Scan for the cell matching the given text and deliver its [x, y] coordinate at center. 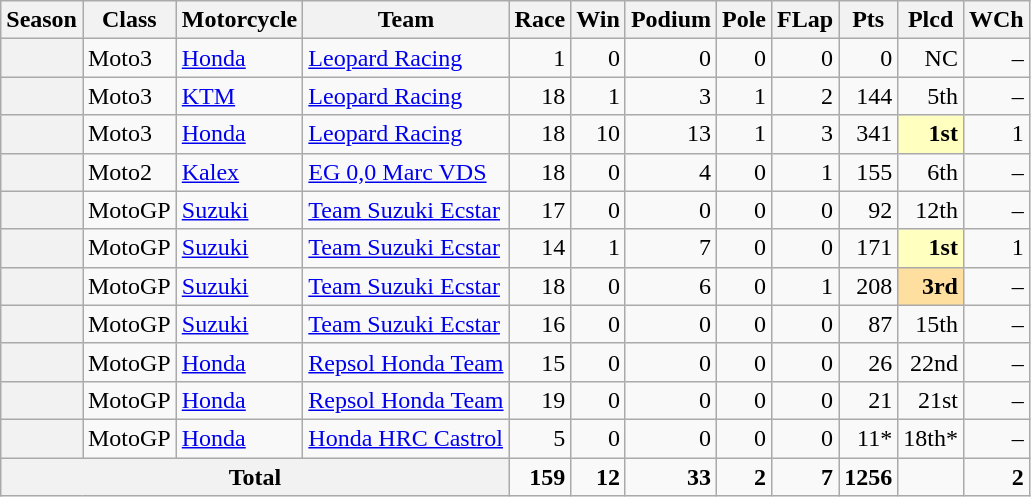
Plcd [931, 20]
16 [540, 324]
19 [540, 400]
EG 0,0 Marc VDS [406, 172]
171 [868, 248]
208 [868, 286]
26 [868, 362]
155 [868, 172]
33 [670, 477]
Class [129, 20]
15th [931, 324]
87 [868, 324]
FLap [806, 20]
15 [540, 362]
Kalex [240, 172]
22nd [931, 362]
Team [406, 20]
Motorcycle [240, 20]
Podium [670, 20]
10 [598, 134]
18th* [931, 438]
11* [868, 438]
3rd [931, 286]
Total [255, 477]
14 [540, 248]
12th [931, 210]
Win [598, 20]
6th [931, 172]
17 [540, 210]
92 [868, 210]
NC [931, 58]
WCh [996, 20]
144 [868, 96]
1256 [868, 477]
341 [868, 134]
5th [931, 96]
Pole [744, 20]
159 [540, 477]
4 [670, 172]
13 [670, 134]
12 [598, 477]
Season [42, 20]
Pts [868, 20]
6 [670, 286]
5 [540, 438]
21st [931, 400]
Race [540, 20]
Honda HRC Castrol [406, 438]
KTM [240, 96]
21 [868, 400]
Moto2 [129, 172]
